From the cell containing the given text, extract its center point as [X, Y] coordinate. 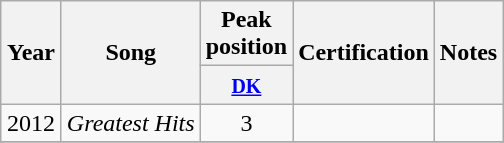
DK [246, 85]
Song [130, 52]
3 [246, 123]
2012 [32, 123]
Certification [364, 52]
Greatest Hits [130, 123]
Peakposition [246, 34]
Year [32, 52]
Notes [468, 52]
